Return [X, Y] of the center of cell containing provided text 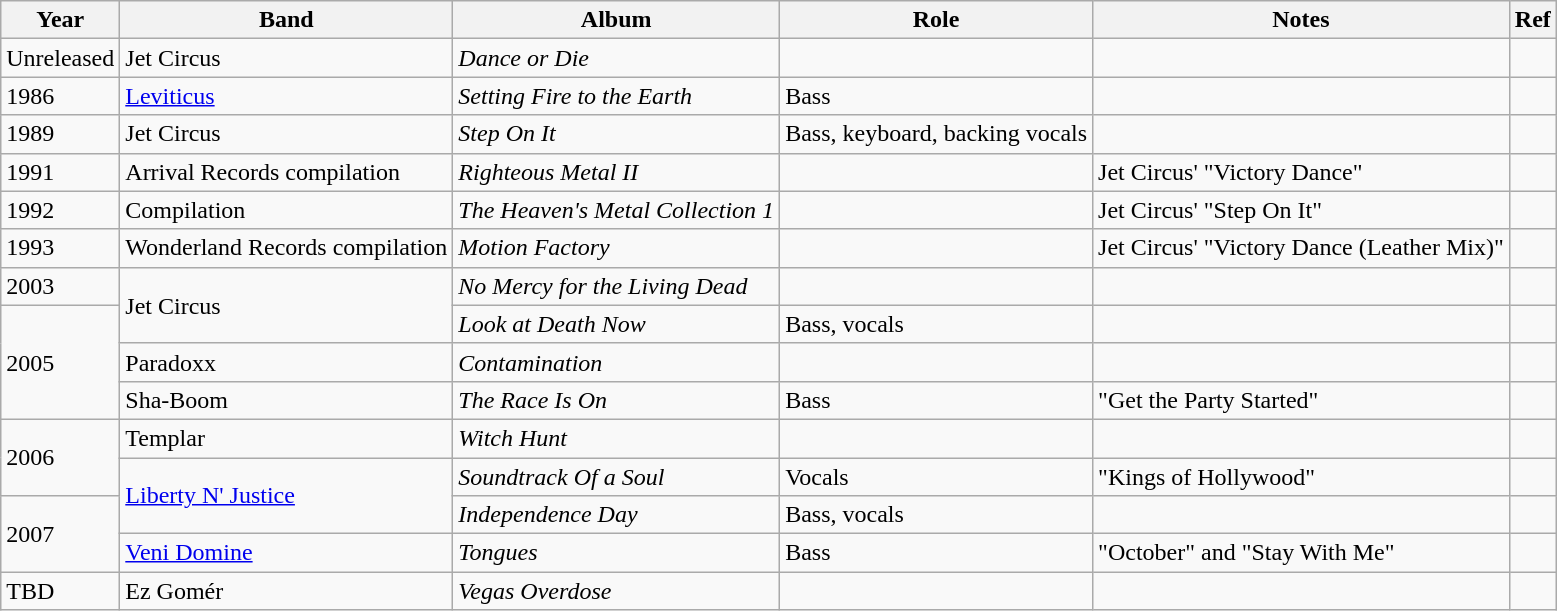
Tongues [616, 553]
Album [616, 20]
Jet Circus' "Step On It" [1302, 210]
Arrival Records compilation [286, 172]
Soundtrack Of a Soul [616, 477]
1986 [60, 96]
The Race Is On [616, 400]
Leviticus [286, 96]
Step On It [616, 134]
Veni Domine [286, 553]
Vocals [936, 477]
1992 [60, 210]
Bass, keyboard, backing vocals [936, 134]
No Mercy for the Living Dead [616, 286]
Year [60, 20]
Role [936, 20]
Jet Circus' "Victory Dance" [1302, 172]
Unreleased [60, 58]
Ez Gomér [286, 591]
2003 [60, 286]
Ref [1532, 20]
2007 [60, 534]
Wonderland Records compilation [286, 248]
Witch Hunt [616, 438]
Independence Day [616, 515]
Dance or Die [616, 58]
Templar [286, 438]
1989 [60, 134]
Band [286, 20]
Look at Death Now [616, 324]
2006 [60, 457]
"October" and "Stay With Me" [1302, 553]
Compilation [286, 210]
The Heaven's Metal Collection 1 [616, 210]
Righteous Metal II [616, 172]
Liberty N' Justice [286, 496]
Vegas Overdose [616, 591]
1993 [60, 248]
Notes [1302, 20]
Jet Circus' "Victory Dance (Leather Mix)" [1302, 248]
Contamination [616, 362]
"Get the Party Started" [1302, 400]
1991 [60, 172]
TBD [60, 591]
Paradoxx [286, 362]
Setting Fire to the Earth [616, 96]
Sha-Boom [286, 400]
"Kings of Hollywood" [1302, 477]
Motion Factory [616, 248]
2005 [60, 362]
